Return the (x, y) coordinate for the center point of the cell that contains the specified text.  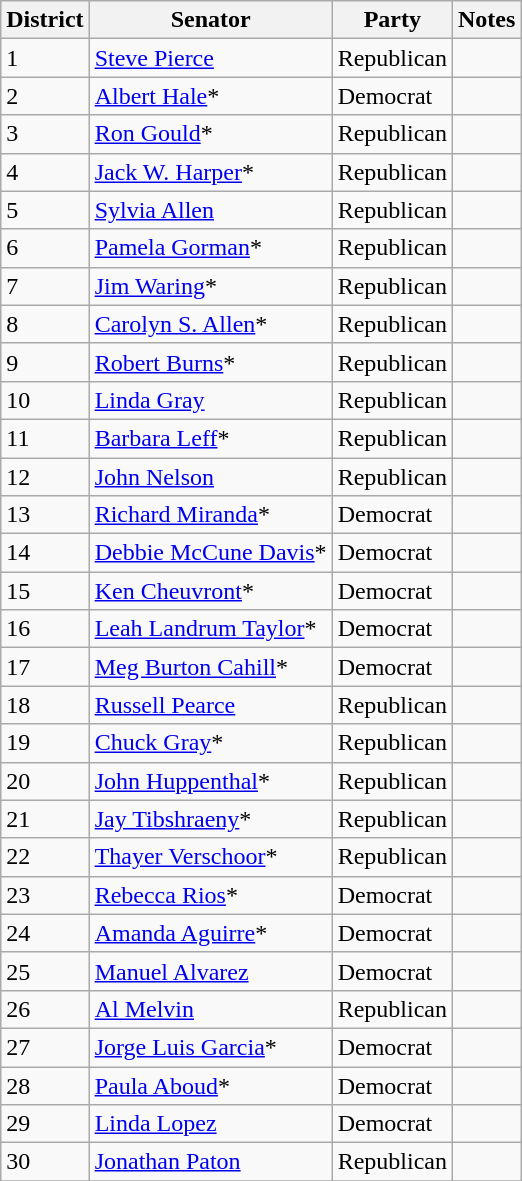
Chuck Gray* (210, 743)
Ken Cheuvront* (210, 591)
27 (45, 1047)
Richard Miranda* (210, 515)
Steve Pierce (210, 58)
Notes (487, 20)
Ron Gould* (210, 134)
Senator (210, 20)
6 (45, 248)
Robert Burns* (210, 362)
Al Melvin (210, 1009)
19 (45, 743)
13 (45, 515)
District (45, 20)
Jorge Luis Garcia* (210, 1047)
John Huppenthal* (210, 781)
Party (392, 20)
Debbie McCune Davis* (210, 553)
Albert Hale* (210, 96)
Manuel Alvarez (210, 971)
Pamela Gorman* (210, 248)
Sylvia Allen (210, 210)
30 (45, 1162)
28 (45, 1085)
Jim Waring* (210, 286)
7 (45, 286)
12 (45, 477)
Paula Aboud* (210, 1085)
Rebecca Rios* (210, 895)
8 (45, 324)
18 (45, 705)
3 (45, 134)
23 (45, 895)
9 (45, 362)
21 (45, 819)
Jack W. Harper* (210, 172)
2 (45, 96)
Meg Burton Cahill* (210, 667)
Amanda Aguirre* (210, 933)
John Nelson (210, 477)
20 (45, 781)
17 (45, 667)
Leah Landrum Taylor* (210, 629)
29 (45, 1124)
1 (45, 58)
22 (45, 857)
16 (45, 629)
10 (45, 400)
Linda Gray (210, 400)
Barbara Leff* (210, 438)
25 (45, 971)
15 (45, 591)
4 (45, 172)
Linda Lopez (210, 1124)
11 (45, 438)
14 (45, 553)
24 (45, 933)
Thayer Verschoor* (210, 857)
Jay Tibshraeny* (210, 819)
Jonathan Paton (210, 1162)
Carolyn S. Allen* (210, 324)
26 (45, 1009)
Russell Pearce (210, 705)
5 (45, 210)
